Extract the [x, y] coordinate from the center of the cell holding the provided text.  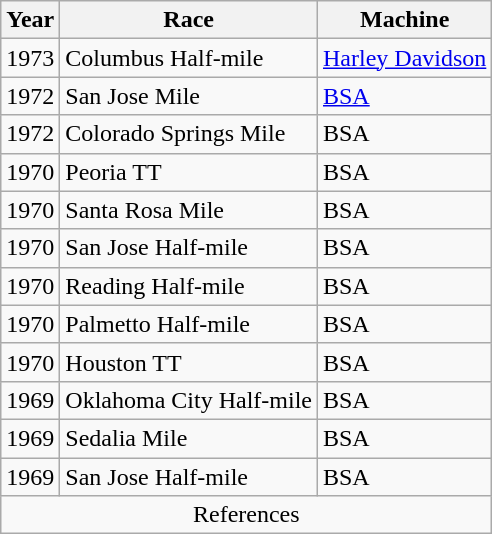
Machine [404, 20]
Palmetto Half-mile [189, 324]
References [246, 515]
Harley Davidson [404, 58]
Santa Rosa Mile [189, 210]
Reading Half-mile [189, 286]
Peoria TT [189, 172]
Race [189, 20]
Houston TT [189, 362]
Sedalia Mile [189, 438]
1973 [30, 58]
Year [30, 20]
San Jose Mile [189, 96]
Columbus Half-mile [189, 58]
Oklahoma City Half-mile [189, 400]
Colorado Springs Mile [189, 134]
